Extract the [x, y] coordinate from the center of the cell holding the provided text.  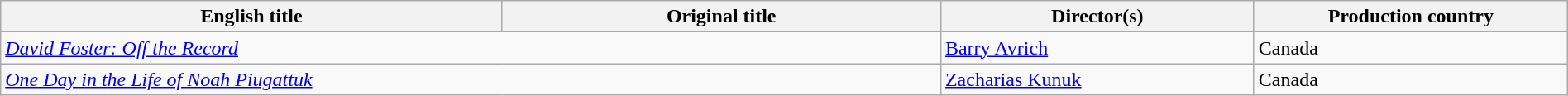
English title [251, 17]
Director(s) [1097, 17]
David Foster: Off the Record [471, 48]
One Day in the Life of Noah Piugattuk [471, 79]
Barry Avrich [1097, 48]
Production country [1411, 17]
Original title [721, 17]
Zacharias Kunuk [1097, 79]
